Output the [x, y] coordinate of the center of the cell containing the given text.  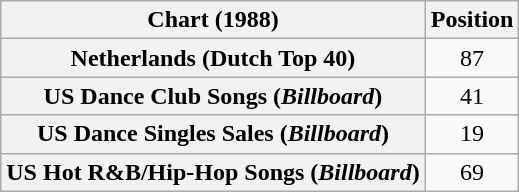
69 [472, 172]
41 [472, 96]
Position [472, 20]
19 [472, 134]
US Hot R&B/Hip-Hop Songs (Billboard) [213, 172]
Netherlands (Dutch Top 40) [213, 58]
Chart (1988) [213, 20]
US Dance Singles Sales (Billboard) [213, 134]
US Dance Club Songs (Billboard) [213, 96]
87 [472, 58]
